Pinpoint the cell where the given text exists, returning its [x, y] midpoint coordinate. 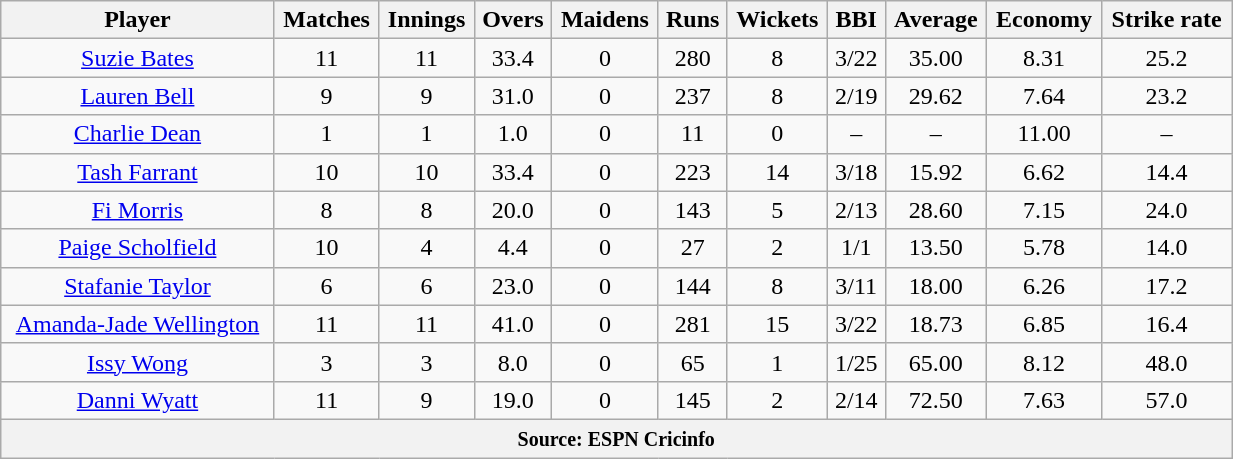
237 [692, 96]
25.2 [1167, 58]
41.0 [513, 324]
1.0 [513, 134]
8.12 [1044, 362]
Suzie Bates [138, 58]
Wickets [777, 20]
Tash Farrant [138, 172]
11.00 [1044, 134]
27 [692, 248]
4 [426, 248]
28.60 [936, 210]
13.50 [936, 248]
5.78 [1044, 248]
5 [777, 210]
Innings [426, 20]
8.31 [1044, 58]
Overs [513, 20]
14 [777, 172]
17.2 [1167, 286]
Amanda-Jade Wellington [138, 324]
16.4 [1167, 324]
Charlie Dean [138, 134]
57.0 [1167, 400]
18.00 [936, 286]
7.64 [1044, 96]
6.26 [1044, 286]
Economy [1044, 20]
1/1 [856, 248]
31.0 [513, 96]
18.73 [936, 324]
24.0 [1167, 210]
15 [777, 324]
3/18 [856, 172]
143 [692, 210]
48.0 [1167, 362]
281 [692, 324]
65 [692, 362]
144 [692, 286]
15.92 [936, 172]
6.62 [1044, 172]
19.0 [513, 400]
Maidens [605, 20]
4.4 [513, 248]
Player [138, 20]
Paige Scholfield [138, 248]
Matches [326, 20]
65.00 [936, 362]
29.62 [936, 96]
23.0 [513, 286]
23.2 [1167, 96]
35.00 [936, 58]
7.63 [1044, 400]
Strike rate [1167, 20]
Source: ESPN Cricinfo [616, 438]
Danni Wyatt [138, 400]
Average [936, 20]
14.0 [1167, 248]
1/25 [856, 362]
223 [692, 172]
Lauren Bell [138, 96]
280 [692, 58]
7.15 [1044, 210]
2/13 [856, 210]
2/14 [856, 400]
20.0 [513, 210]
14.4 [1167, 172]
145 [692, 400]
Runs [692, 20]
Stafanie Taylor [138, 286]
3/11 [856, 286]
72.50 [936, 400]
Issy Wong [138, 362]
2/19 [856, 96]
BBI [856, 20]
8.0 [513, 362]
6.85 [1044, 324]
Fi Morris [138, 210]
